Return the [X, Y] coordinate for the center point of the cell that contains the specified text.  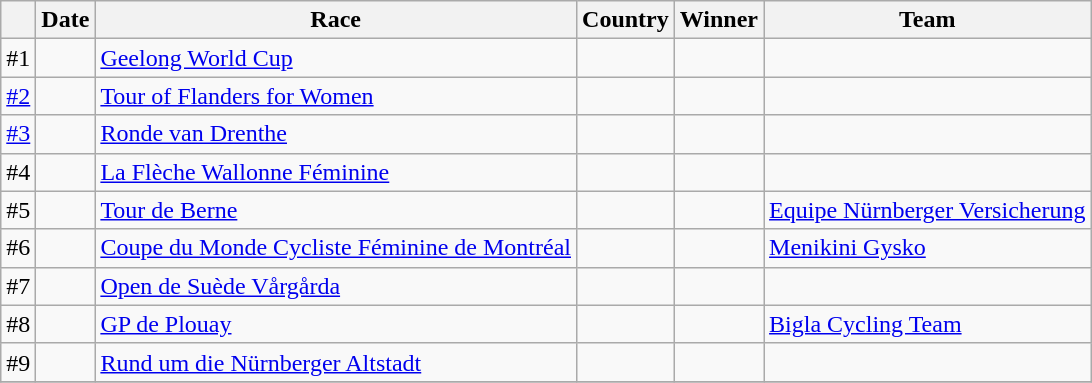
Ronde van Drenthe [336, 134]
#6 [18, 248]
Team [928, 20]
Race [336, 20]
Tour of Flanders for Women [336, 96]
La Flèche Wallonne Féminine [336, 172]
Date [66, 20]
Rund um die Nürnberger Altstadt [336, 362]
#9 [18, 362]
Winner [718, 20]
#1 [18, 58]
Geelong World Cup [336, 58]
GP de Plouay [336, 324]
Tour de Berne [336, 210]
#8 [18, 324]
#5 [18, 210]
#3 [18, 134]
Equipe Nürnberger Versicherung [928, 210]
#7 [18, 286]
#4 [18, 172]
Country [626, 20]
Open de Suède Vårgårda [336, 286]
#2 [18, 96]
Menikini Gysko [928, 248]
Bigla Cycling Team [928, 324]
Coupe du Monde Cycliste Féminine de Montréal [336, 248]
